Search for the cell housing the specified text and yield its [X, Y] center coordinate. 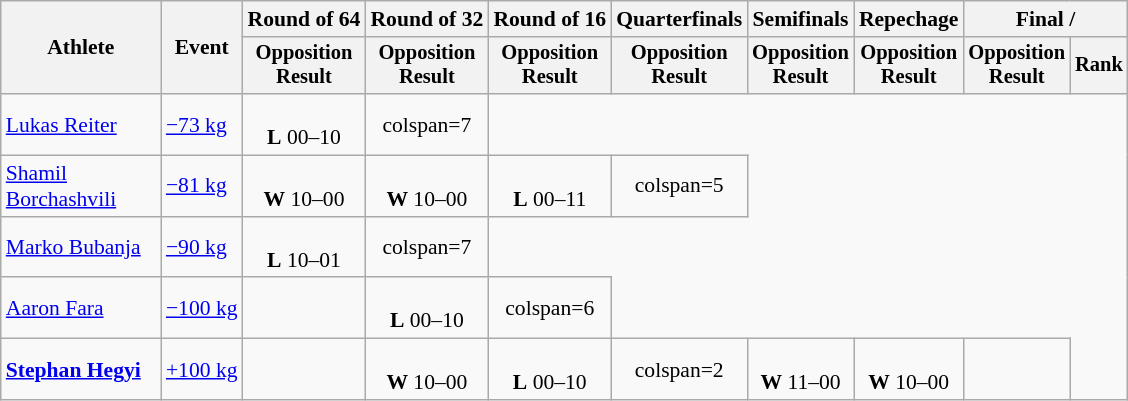
Aaron Fara [81, 308]
Repechage [909, 19]
colspan=6 [550, 308]
colspan=2 [679, 370]
Round of 32 [426, 19]
−90 kg [202, 248]
−81 kg [202, 186]
Event [202, 48]
Shamil Borchashvili [81, 186]
L 10–01 [304, 248]
Round of 64 [304, 19]
Marko Bubanja [81, 248]
Round of 16 [550, 19]
L 00–11 [550, 186]
Final / [1045, 19]
Stephan Hegyi [81, 370]
−73 kg [202, 124]
+100 kg [202, 370]
Rank [1099, 66]
−100 kg [202, 308]
Athlete [81, 48]
Semifinals [800, 19]
Quarterfinals [679, 19]
W 11–00 [800, 370]
Lukas Reiter [81, 124]
colspan=5 [679, 186]
